Provide the [X, Y] coordinate of the cell's center where the given text is located.  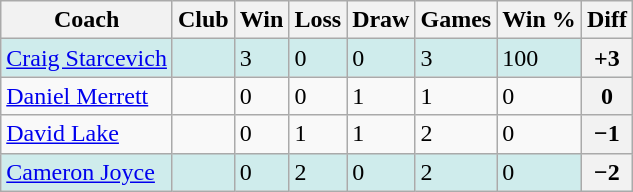
Club [203, 20]
Draw [381, 20]
Daniel Merrett [87, 96]
Games [456, 20]
Win % [540, 20]
−2 [606, 172]
Cameron Joyce [87, 172]
100 [540, 58]
David Lake [87, 134]
Win [262, 20]
−1 [606, 134]
Coach [87, 20]
+3 [606, 58]
Craig Starcevich [87, 58]
Loss [318, 20]
Diff [606, 20]
